Identify which cell holds the provided text, then report its [X, Y] central coordinate. 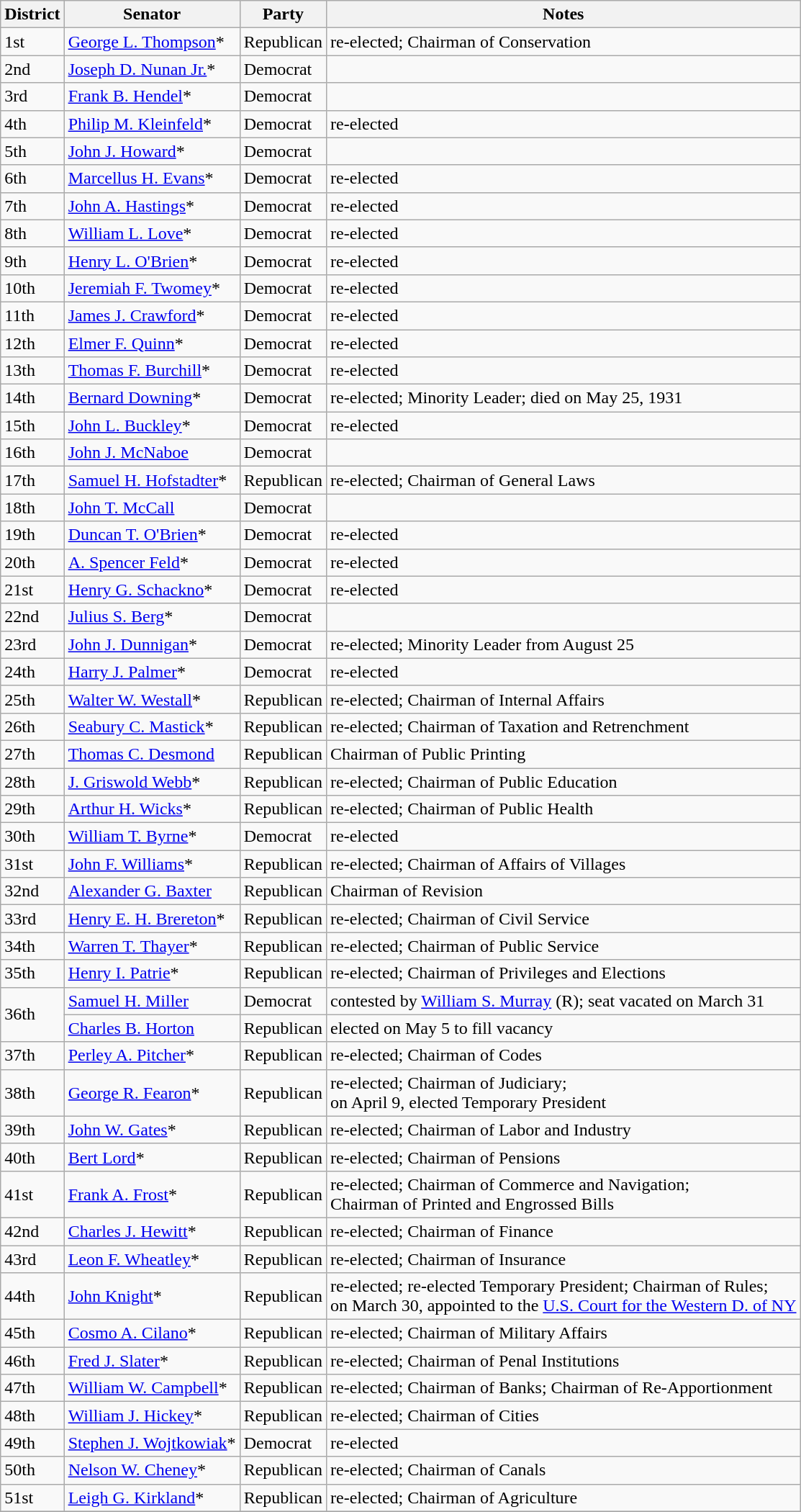
4th [32, 124]
re-elected; Chairman of Agriculture [563, 1498]
41st [32, 1194]
William L. Love* [152, 233]
re-elected; re-elected Temporary President; Chairman of Rules; on March 30, appointed to the U.S. Court for the Western D. of NY [563, 1296]
re-elected; Minority Leader from August 25 [563, 644]
Stephen J. Wojtkowiak* [152, 1443]
re-elected; Chairman of Penal Institutions [563, 1361]
re-elected; Chairman of Privileges and Elections [563, 973]
51st [32, 1498]
9th [32, 261]
1st [32, 42]
John A. Hastings* [152, 206]
re-elected; Chairman of Taxation and Retrenchment [563, 726]
William T. Byrne* [152, 837]
re-elected; Chairman of Military Affairs [563, 1333]
George L. Thompson* [152, 42]
Walter W. Westall* [152, 699]
12th [32, 343]
47th [32, 1388]
Chairman of Public Printing [563, 754]
15th [32, 426]
Frank B. Hendel* [152, 96]
26th [32, 726]
Alexander G. Baxter [152, 891]
28th [32, 781]
31st [32, 864]
re-elected; Chairman of Public Education [563, 781]
John W. Gates* [152, 1130]
Thomas C. Desmond [152, 754]
Fred J. Slater* [152, 1361]
Warren T. Thayer* [152, 946]
James J. Crawford* [152, 315]
Seabury C. Mastick* [152, 726]
Joseph D. Nunan Jr.* [152, 69]
John J. McNaboe [152, 453]
Duncan T. O'Brien* [152, 535]
re-elected; Chairman of Public Health [563, 809]
10th [32, 288]
30th [32, 837]
50th [32, 1470]
Bernard Downing* [152, 398]
43rd [32, 1259]
re-elected; Chairman of Pensions [563, 1157]
22nd [32, 617]
John T. McCall [152, 508]
8th [32, 233]
Charles B. Horton [152, 1028]
J. Griswold Webb* [152, 781]
45th [32, 1333]
23rd [32, 644]
27th [32, 754]
District [32, 14]
re-elected; Chairman of Public Service [563, 946]
John L. Buckley* [152, 426]
George R. Fearon* [152, 1093]
John J. Dunnigan* [152, 644]
Arthur H. Wicks* [152, 809]
Charles J. Hewitt* [152, 1231]
Party [283, 14]
Leon F. Wheatley* [152, 1259]
14th [32, 398]
re-elected; Chairman of General Laws [563, 480]
Notes [563, 14]
John J. Howard* [152, 151]
re-elected; Chairman of Insurance [563, 1259]
Cosmo A. Cilano* [152, 1333]
46th [32, 1361]
Bert Lord* [152, 1157]
re-elected; Chairman of Internal Affairs [563, 699]
Jeremiah F. Twomey* [152, 288]
William W. Campbell* [152, 1388]
Samuel H. Miller [152, 1001]
6th [32, 179]
44th [32, 1296]
35th [32, 973]
Henry G. Schackno* [152, 590]
Chairman of Revision [563, 891]
Henry L. O'Brien* [152, 261]
contested by William S. Murray (R); seat vacated on March 31 [563, 1001]
John Knight* [152, 1296]
A. Spencer Feld* [152, 562]
John F. Williams* [152, 864]
5th [32, 151]
re-elected; Chairman of Banks; Chairman of Re-Apportionment [563, 1388]
Marcellus H. Evans* [152, 179]
Frank A. Frost* [152, 1194]
Nelson W. Cheney* [152, 1470]
Samuel H. Hofstadter* [152, 480]
elected on May 5 to fill vacancy [563, 1028]
16th [32, 453]
re-elected; Minority Leader; died on May 25, 1931 [563, 398]
Henry E. H. Brereton* [152, 919]
24th [32, 672]
Harry J. Palmer* [152, 672]
36th [32, 1014]
32nd [32, 891]
49th [32, 1443]
William J. Hickey* [152, 1416]
re-elected; Chairman of Finance [563, 1231]
19th [32, 535]
re-elected; Chairman of Commerce and Navigation; Chairman of Printed and Engrossed Bills [563, 1194]
37th [32, 1056]
Senator [152, 14]
re-elected; Chairman of Judiciary; on April 9, elected Temporary President [563, 1093]
re-elected; Chairman of Codes [563, 1056]
Henry I. Patrie* [152, 973]
21st [32, 590]
18th [32, 508]
39th [32, 1130]
re-elected; Chairman of Labor and Industry [563, 1130]
re-elected; Chairman of Affairs of Villages [563, 864]
34th [32, 946]
33rd [32, 919]
13th [32, 371]
29th [32, 809]
48th [32, 1416]
Thomas F. Burchill* [152, 371]
re-elected; Chairman of Civil Service [563, 919]
re-elected; Chairman of Conservation [563, 42]
3rd [32, 96]
7th [32, 206]
42nd [32, 1231]
Elmer F. Quinn* [152, 343]
38th [32, 1093]
40th [32, 1157]
Leigh G. Kirkland* [152, 1498]
20th [32, 562]
Philip M. Kleinfeld* [152, 124]
11th [32, 315]
Perley A. Pitcher* [152, 1056]
17th [32, 480]
25th [32, 699]
re-elected; Chairman of Cities [563, 1416]
2nd [32, 69]
Julius S. Berg* [152, 617]
re-elected; Chairman of Canals [563, 1470]
